Scan for the cell matching the given text and deliver its [X, Y] coordinate at center. 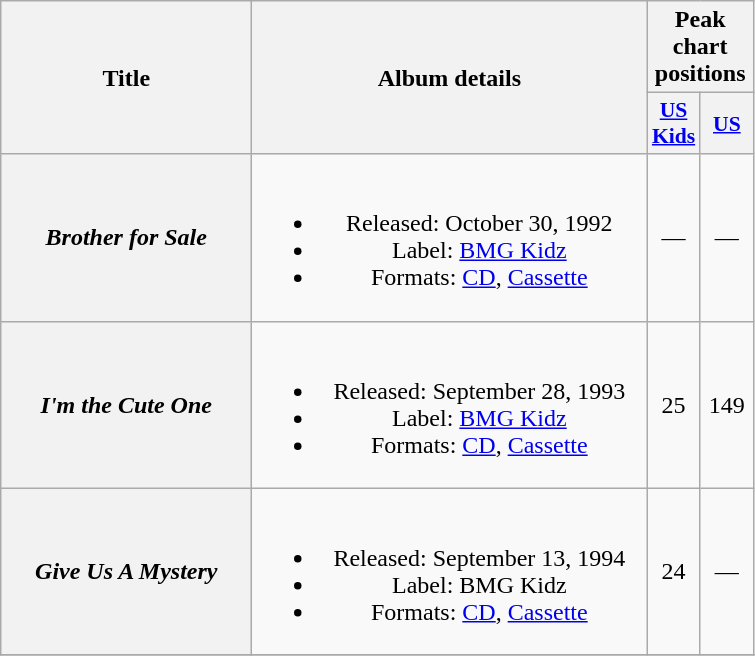
US [726, 124]
Title [126, 78]
US Kids [674, 124]
Peak chart positions [700, 47]
Released: October 30, 1992Label: BMG KidzFormats: CD, Cassette [450, 238]
Album details [450, 78]
Released: September 28, 1993Label: BMG KidzFormats: CD, Cassette [450, 404]
25 [674, 404]
24 [674, 572]
Released: September 13, 1994Label: BMG KidzFormats: CD, Cassette [450, 572]
Give Us A Mystery [126, 572]
149 [726, 404]
I'm the Cute One [126, 404]
Brother for Sale [126, 238]
